Pinpoint the cell where the given text exists, returning its (X, Y) midpoint coordinate. 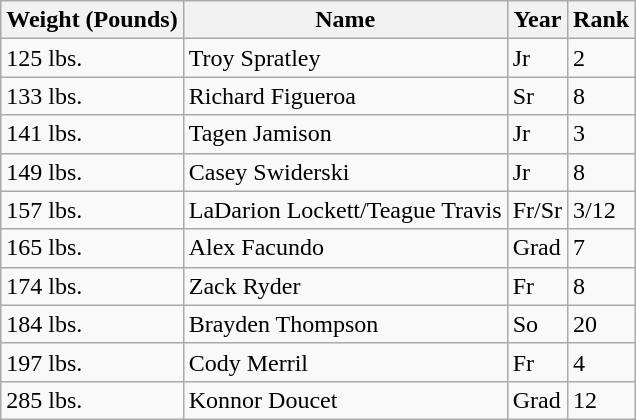
Alex Facundo (345, 248)
3/12 (602, 210)
Rank (602, 20)
157 lbs. (92, 210)
Year (537, 20)
Weight (Pounds) (92, 20)
20 (602, 324)
12 (602, 400)
Name (345, 20)
Troy Spratley (345, 58)
285 lbs. (92, 400)
197 lbs. (92, 362)
Brayden Thompson (345, 324)
165 lbs. (92, 248)
So (537, 324)
174 lbs. (92, 286)
4 (602, 362)
Sr (537, 96)
125 lbs. (92, 58)
Richard Figueroa (345, 96)
141 lbs. (92, 134)
7 (602, 248)
Konnor Doucet (345, 400)
Fr/Sr (537, 210)
133 lbs. (92, 96)
LaDarion Lockett/Teague Travis (345, 210)
Tagen Jamison (345, 134)
Zack Ryder (345, 286)
3 (602, 134)
2 (602, 58)
184 lbs. (92, 324)
Cody Merril (345, 362)
Casey Swiderski (345, 172)
149 lbs. (92, 172)
